Provide the [x, y] coordinate of the cell's center where the given text is located.  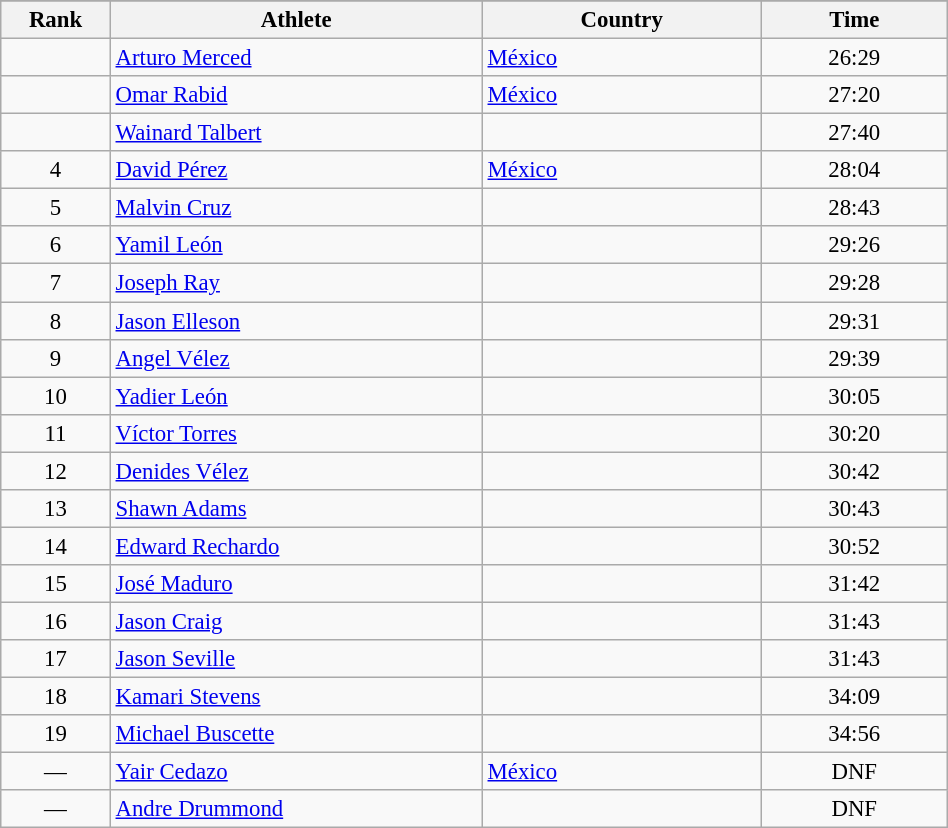
Shawn Adams [296, 509]
Omar Rabid [296, 95]
29:39 [854, 358]
29:28 [854, 283]
Wainard Talbert [296, 133]
27:20 [854, 95]
Rank [56, 20]
16 [56, 621]
Jason Elleson [296, 321]
8 [56, 321]
10 [56, 396]
30:05 [854, 396]
6 [56, 245]
29:26 [854, 245]
Michael Buscette [296, 734]
26:29 [854, 58]
Víctor Torres [296, 433]
José Maduro [296, 584]
Edward Rechardo [296, 546]
Angel Vélez [296, 358]
28:43 [854, 208]
28:04 [854, 170]
18 [56, 697]
30:20 [854, 433]
Jason Seville [296, 659]
5 [56, 208]
9 [56, 358]
19 [56, 734]
34:09 [854, 697]
Joseph Ray [296, 283]
Country [622, 20]
34:56 [854, 734]
14 [56, 546]
29:31 [854, 321]
30:52 [854, 546]
Yadier León [296, 396]
4 [56, 170]
Malvin Cruz [296, 208]
Andre Drummond [296, 809]
Kamari Stevens [296, 697]
27:40 [854, 133]
15 [56, 584]
13 [56, 509]
Denides Vélez [296, 471]
Athlete [296, 20]
Yamil León [296, 245]
31:42 [854, 584]
Jason Craig [296, 621]
7 [56, 283]
30:43 [854, 509]
David Pérez [296, 170]
Time [854, 20]
17 [56, 659]
Arturo Merced [296, 58]
30:42 [854, 471]
12 [56, 471]
11 [56, 433]
Yair Cedazo [296, 772]
